Extract the (x, y) coordinate from the center of the cell holding the provided text.  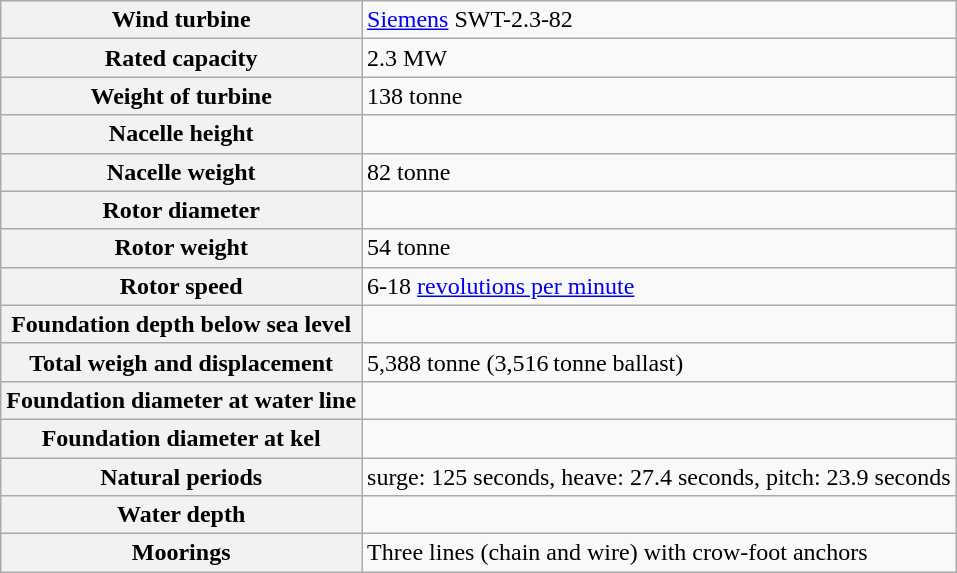
Nacelle weight (182, 172)
2.3 MW (660, 58)
Foundation diameter at water line (182, 400)
Foundation diameter at kel (182, 438)
82 tonne (660, 172)
Foundation depth below sea level (182, 324)
Rotor speed (182, 286)
5,388 tonne (3,516 tonne ballast) (660, 362)
Moorings (182, 553)
Wind turbine (182, 20)
Natural periods (182, 477)
Rotor diameter (182, 210)
Total weigh and displacement (182, 362)
surge: 125 seconds, heave: 27.4 seconds, pitch: 23.9 seconds (660, 477)
Nacelle height (182, 134)
Rotor weight (182, 248)
138 tonne (660, 96)
Weight of turbine (182, 96)
Three lines (chain and wire) with crow-foot anchors (660, 553)
Siemens SWT-2.3-82 (660, 20)
6-18 revolutions per minute (660, 286)
54 tonne (660, 248)
Water depth (182, 515)
Rated capacity (182, 58)
